Pinpoint the cell where the given text exists, returning its (x, y) midpoint coordinate. 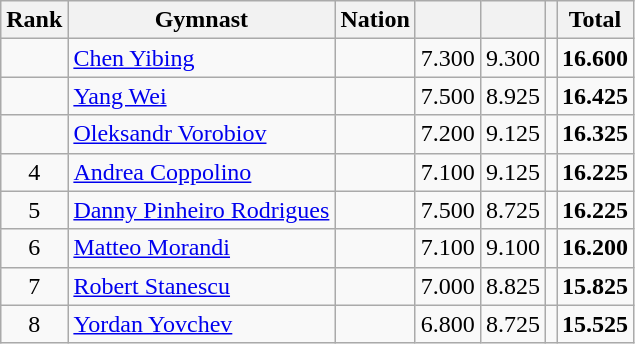
Yang Wei (202, 96)
9.300 (512, 58)
16.600 (594, 58)
Nation (375, 20)
7.300 (448, 58)
8 (34, 324)
Matteo Morandi (202, 248)
Yordan Yovchev (202, 324)
Gymnast (202, 20)
Rank (34, 20)
Robert Stanescu (202, 286)
4 (34, 172)
6.800 (448, 324)
6 (34, 248)
9.100 (512, 248)
16.200 (594, 248)
16.325 (594, 134)
Andrea Coppolino (202, 172)
16.425 (594, 96)
15.525 (594, 324)
7.000 (448, 286)
5 (34, 210)
Danny Pinheiro Rodrigues (202, 210)
7.200 (448, 134)
8.925 (512, 96)
Chen Yibing (202, 58)
Total (594, 20)
Oleksandr Vorobiov (202, 134)
8.825 (512, 286)
7 (34, 286)
15.825 (594, 286)
